Output the [X, Y] coordinate of the center of the cell containing the given text.  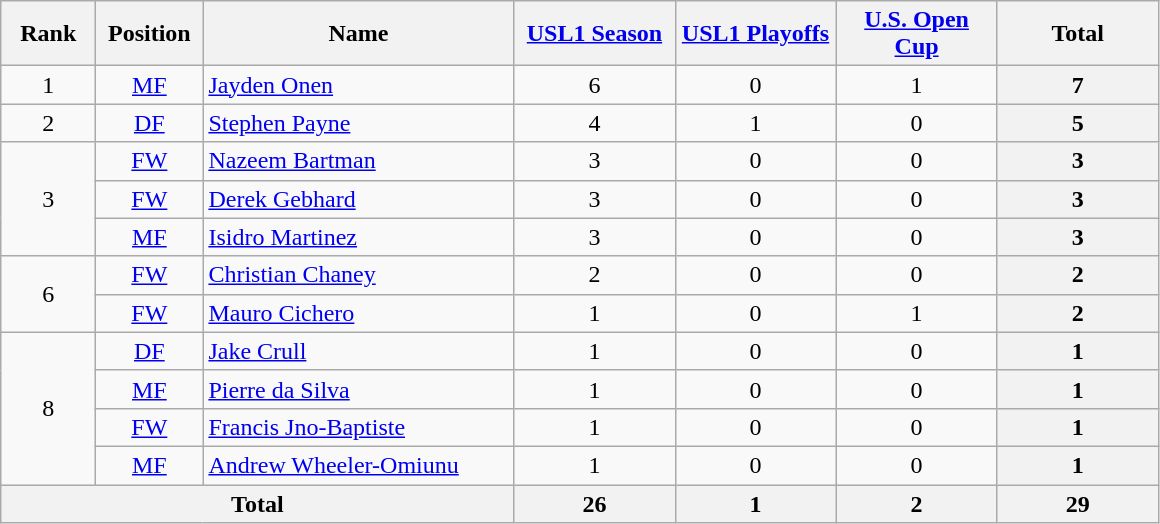
Pierre da Silva [358, 389]
4 [594, 123]
29 [1078, 503]
Jake Crull [358, 351]
Jayden Onen [358, 85]
Stephen Payne [358, 123]
Derek Gebhard [358, 199]
Position [150, 34]
7 [1078, 85]
Francis Jno-Baptiste [358, 427]
U.S. Open Cup [916, 34]
Name [358, 34]
Nazeem Bartman [358, 161]
8 [48, 408]
Mauro Cichero [358, 313]
5 [1078, 123]
Christian Chaney [358, 275]
USL1 Playoffs [756, 34]
Andrew Wheeler-Omiunu [358, 465]
Rank [48, 34]
Isidro Martinez [358, 237]
USL1 Season [594, 34]
26 [594, 503]
